Return (X, Y) of the center of cell containing provided text 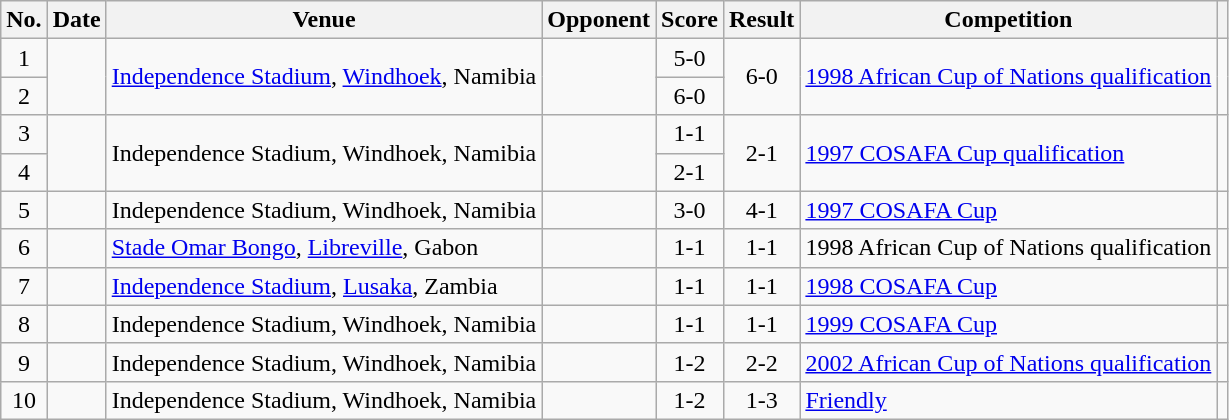
5-0 (690, 58)
No. (24, 20)
Competition (1008, 20)
1-3 (761, 400)
Stade Omar Bongo, Libreville, Gabon (324, 248)
2 (24, 96)
Score (690, 20)
4-1 (761, 210)
Date (76, 20)
Friendly (1008, 400)
Independence Stadium, Lusaka, Zambia (324, 286)
10 (24, 400)
3 (24, 134)
3-0 (690, 210)
7 (24, 286)
1998 COSAFA Cup (1008, 286)
Opponent (599, 20)
6 (24, 248)
5 (24, 210)
1 (24, 58)
9 (24, 362)
Result (761, 20)
1997 COSAFA Cup qualification (1008, 153)
8 (24, 324)
1997 COSAFA Cup (1008, 210)
1999 COSAFA Cup (1008, 324)
2-2 (761, 362)
2002 African Cup of Nations qualification (1008, 362)
4 (24, 172)
Venue (324, 20)
